Identify which cell holds the provided text, then report its (X, Y) central coordinate. 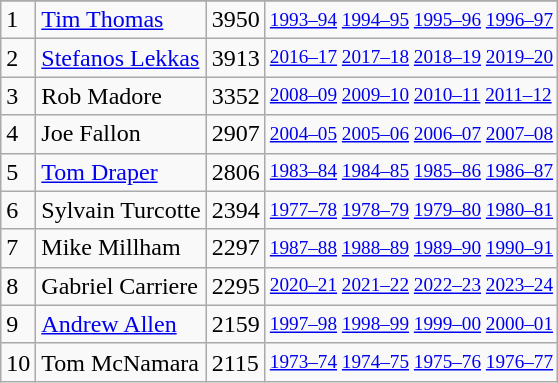
2159 (236, 324)
1973–74 1974–75 1975–76 1976–77 (411, 362)
3950 (236, 20)
9 (18, 324)
Tom Draper (121, 172)
1993–94 1994–95 1995–96 1996–97 (411, 20)
2115 (236, 362)
2004–05 2005–06 2006–07 2007–08 (411, 134)
2 (18, 58)
1977–78 1978–79 1979–80 1980–81 (411, 210)
1997–98 1998–99 1999–00 2000–01 (411, 324)
2016–17 2017–18 2018–19 2019–20 (411, 58)
2394 (236, 210)
3 (18, 96)
1 (18, 20)
Tom McNamara (121, 362)
3352 (236, 96)
2008–09 2009–10 2010–11 2011–12 (411, 96)
2297 (236, 248)
Stefanos Lekkas (121, 58)
3913 (236, 58)
2295 (236, 286)
1983–84 1984–85 1985–86 1986–87 (411, 172)
7 (18, 248)
4 (18, 134)
Gabriel Carriere (121, 286)
2806 (236, 172)
10 (18, 362)
Andrew Allen (121, 324)
8 (18, 286)
Rob Madore (121, 96)
1987–88 1988–89 1989–90 1990–91 (411, 248)
6 (18, 210)
5 (18, 172)
Tim Thomas (121, 20)
2020–21 2021–22 2022–23 2023–24 (411, 286)
Mike Millham (121, 248)
Joe Fallon (121, 134)
2907 (236, 134)
Sylvain Turcotte (121, 210)
